Return the (x, y) coordinate for the center point of the cell that contains the specified text.  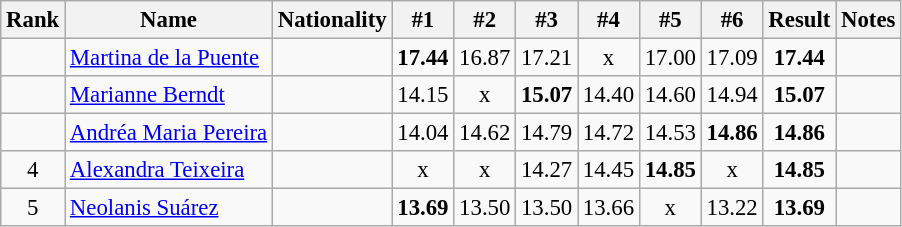
Notes (868, 20)
#1 (423, 20)
16.87 (485, 58)
#6 (732, 20)
Result (800, 20)
Neolanis Suárez (169, 208)
14.72 (609, 133)
14.94 (732, 95)
17.09 (732, 58)
14.27 (547, 170)
#4 (609, 20)
17.00 (670, 58)
Andréa Maria Pereira (169, 133)
Alexandra Teixeira (169, 170)
14.53 (670, 133)
14.62 (485, 133)
Nationality (332, 20)
14.60 (670, 95)
14.40 (609, 95)
14.04 (423, 133)
Name (169, 20)
#5 (670, 20)
17.21 (547, 58)
#2 (485, 20)
14.79 (547, 133)
14.45 (609, 170)
5 (33, 208)
4 (33, 170)
#3 (547, 20)
Marianne Berndt (169, 95)
Martina de la Puente (169, 58)
13.66 (609, 208)
13.22 (732, 208)
Rank (33, 20)
14.15 (423, 95)
